Locate the cell with the specified text and output its [X, Y] center coordinate. 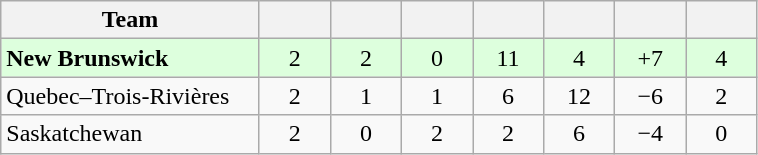
−6 [650, 96]
Quebec–Trois-Rivières [130, 96]
New Brunswick [130, 58]
−4 [650, 134]
Saskatchewan [130, 134]
12 [580, 96]
Team [130, 20]
11 [508, 58]
+7 [650, 58]
